Capture the cell that displays the provided text and extract its (x, y) central coordinate. 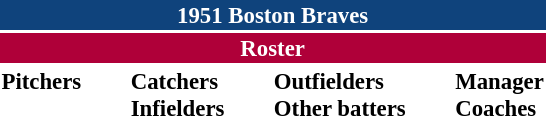
Roster (272, 48)
1951 Boston Braves (272, 15)
